Locate the cell with the specified text and output its (x, y) center coordinate. 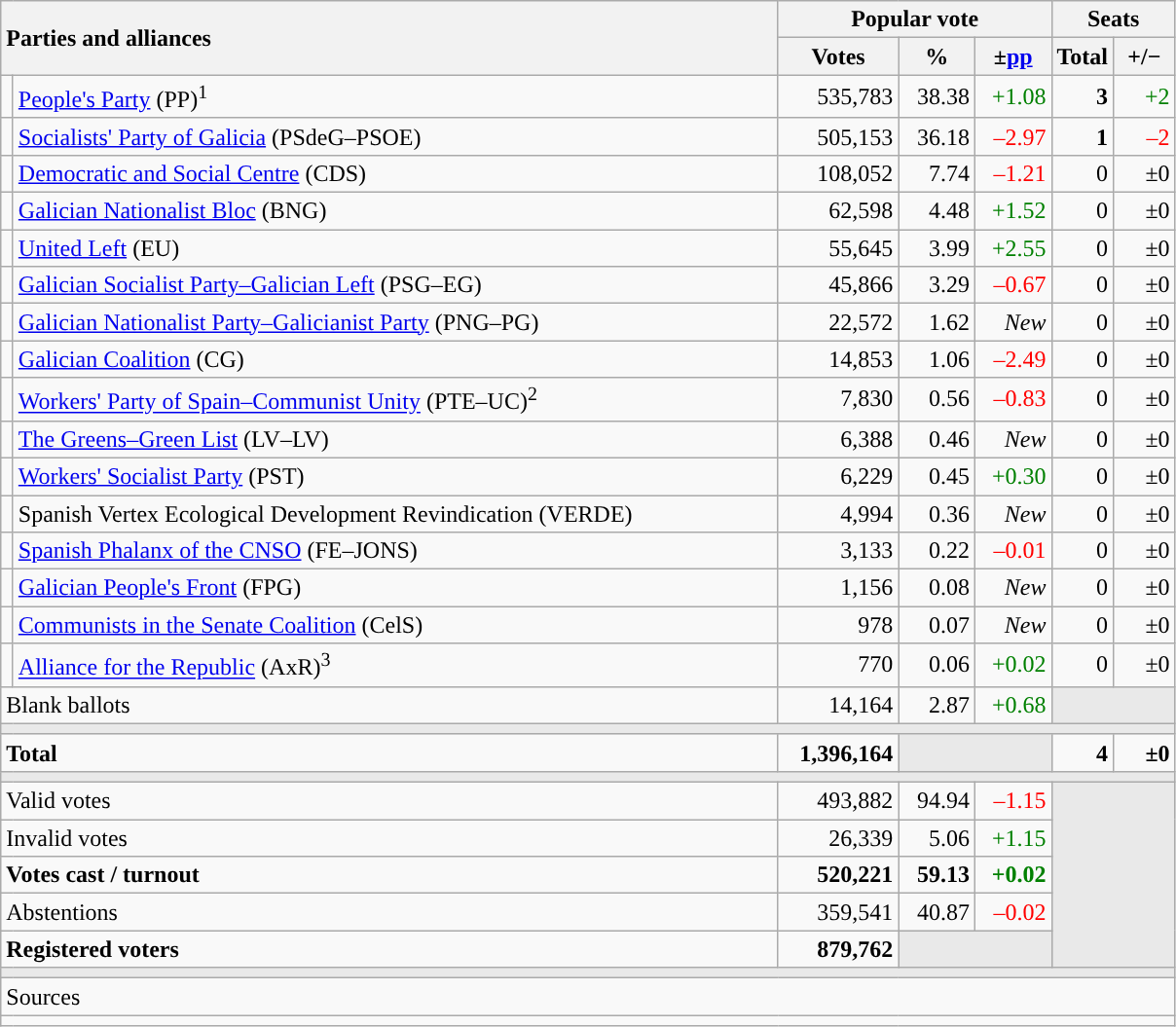
1.62 (937, 322)
14,853 (838, 359)
1,396,164 (838, 752)
+2 (1145, 97)
Votes cast / turnout (389, 875)
–1.15 (1012, 801)
+0.30 (1012, 476)
Spanish Phalanx of the CNSO (FE–JONS) (395, 551)
1,156 (838, 588)
Votes (838, 56)
36.18 (937, 136)
770 (838, 666)
62,598 (838, 211)
–2.97 (1012, 136)
493,882 (838, 801)
26,339 (838, 838)
+1.52 (1012, 211)
7.74 (937, 173)
+2.55 (1012, 248)
3.29 (937, 285)
3.99 (937, 248)
People's Party (PP)1 (395, 97)
7,830 (838, 399)
0.45 (937, 476)
Workers' Party of Spain–Communist Unity (PTE–UC)2 (395, 399)
Abstentions (389, 912)
978 (838, 625)
40.87 (937, 912)
Seats (1114, 19)
Valid votes (389, 801)
2.87 (937, 705)
+/− (1145, 56)
55,645 (838, 248)
5.06 (937, 838)
14,164 (838, 705)
505,153 (838, 136)
535,783 (838, 97)
Registered voters (389, 949)
–0.01 (1012, 551)
Galician Socialist Party–Galician Left (PSG–EG) (395, 285)
0.36 (937, 514)
22,572 (838, 322)
0.56 (937, 399)
Blank ballots (389, 705)
520,221 (838, 875)
–1.21 (1012, 173)
4 (1083, 752)
4.48 (937, 211)
Galician People's Front (FPG) (395, 588)
Alliance for the Republic (AxR)3 (395, 666)
Communists in the Senate Coalition (CelS) (395, 625)
–0.67 (1012, 285)
–0.83 (1012, 399)
1 (1083, 136)
0.22 (937, 551)
Galician Nationalist Party–Galicianist Party (PNG–PG) (395, 322)
Invalid votes (389, 838)
United Left (EU) (395, 248)
108,052 (838, 173)
0.07 (937, 625)
45,866 (838, 285)
±pp (1012, 56)
Parties and alliances (389, 38)
Socialists' Party of Galicia (PSdeG–PSOE) (395, 136)
38.38 (937, 97)
The Greens–Green List (LV–LV) (395, 439)
6,388 (838, 439)
Spanish Vertex Ecological Development Revindication (VERDE) (395, 514)
+1.08 (1012, 97)
0.08 (937, 588)
879,762 (838, 949)
Galician Coalition (CG) (395, 359)
–0.02 (1012, 912)
4,994 (838, 514)
6,229 (838, 476)
+1.15 (1012, 838)
Galician Nationalist Bloc (BNG) (395, 211)
Workers' Socialist Party (PST) (395, 476)
94.94 (937, 801)
Democratic and Social Centre (CDS) (395, 173)
359,541 (838, 912)
–2 (1145, 136)
3,133 (838, 551)
% (937, 56)
Sources (588, 997)
3 (1083, 97)
0.06 (937, 666)
1.06 (937, 359)
+0.68 (1012, 705)
–2.49 (1012, 359)
0.46 (937, 439)
59.13 (937, 875)
Popular vote (915, 19)
